Return the [X, Y] coordinate for the center point of the cell that contains the specified text.  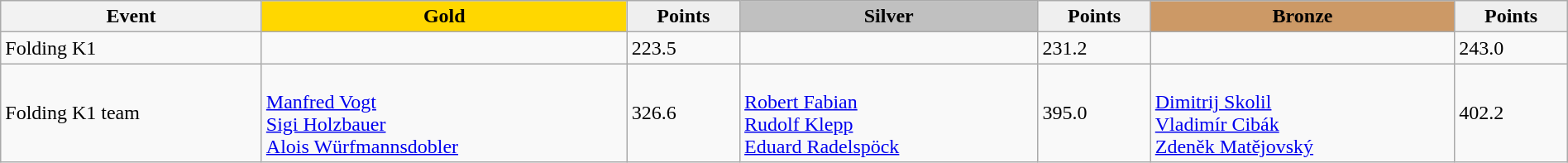
Folding K1 team [131, 113]
Gold [444, 17]
402.2 [1511, 113]
Robert FabianRudolf KleppEduard Radelspöck [889, 113]
Silver [889, 17]
231.2 [1094, 48]
326.6 [683, 113]
395.0 [1094, 113]
223.5 [683, 48]
Manfred VogtSigi HolzbauerAlois Würfmannsdobler [444, 113]
Dimitrij SkolilVladimír CibákZdeněk Matějovský [1303, 113]
Folding K1 [131, 48]
Bronze [1303, 17]
243.0 [1511, 48]
Event [131, 17]
